Capture the cell that displays the provided text and extract its [x, y] central coordinate. 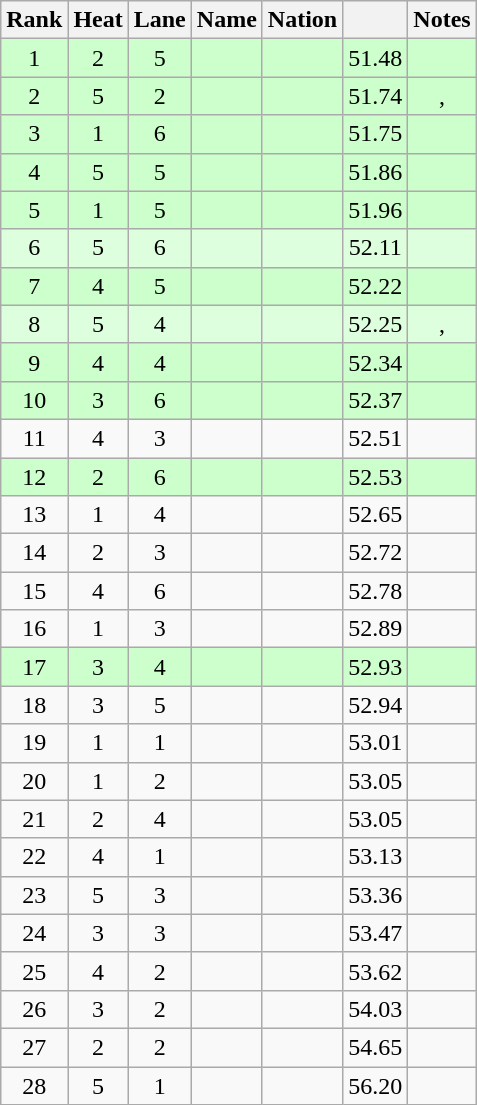
28 [34, 1085]
52.89 [376, 629]
51.74 [376, 96]
52.53 [376, 477]
52.78 [376, 591]
53.13 [376, 857]
12 [34, 477]
23 [34, 895]
27 [34, 1047]
52.37 [376, 400]
51.86 [376, 172]
13 [34, 515]
7 [34, 286]
52.11 [376, 248]
15 [34, 591]
Heat [98, 20]
52.65 [376, 515]
21 [34, 819]
11 [34, 438]
51.96 [376, 210]
8 [34, 324]
51.75 [376, 134]
18 [34, 705]
54.65 [376, 1047]
52.94 [376, 705]
54.03 [376, 1009]
16 [34, 629]
53.62 [376, 971]
52.72 [376, 553]
51.48 [376, 58]
Notes [442, 20]
53.47 [376, 933]
9 [34, 362]
22 [34, 857]
Lane [160, 20]
52.22 [376, 286]
52.25 [376, 324]
20 [34, 781]
26 [34, 1009]
53.36 [376, 895]
56.20 [376, 1085]
Nation [302, 20]
Rank [34, 20]
19 [34, 743]
53.01 [376, 743]
52.51 [376, 438]
52.34 [376, 362]
14 [34, 553]
17 [34, 667]
52.93 [376, 667]
25 [34, 971]
Name [226, 20]
24 [34, 933]
10 [34, 400]
